From the cell containing the given text, extract its center point as (x, y) coordinate. 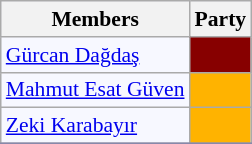
Mahmut Esat Güven (96, 90)
Gürcan Dağdaş (96, 55)
Members (96, 19)
Party (221, 19)
Zeki Karabayır (96, 126)
